Return (x, y) of the center of cell containing provided text 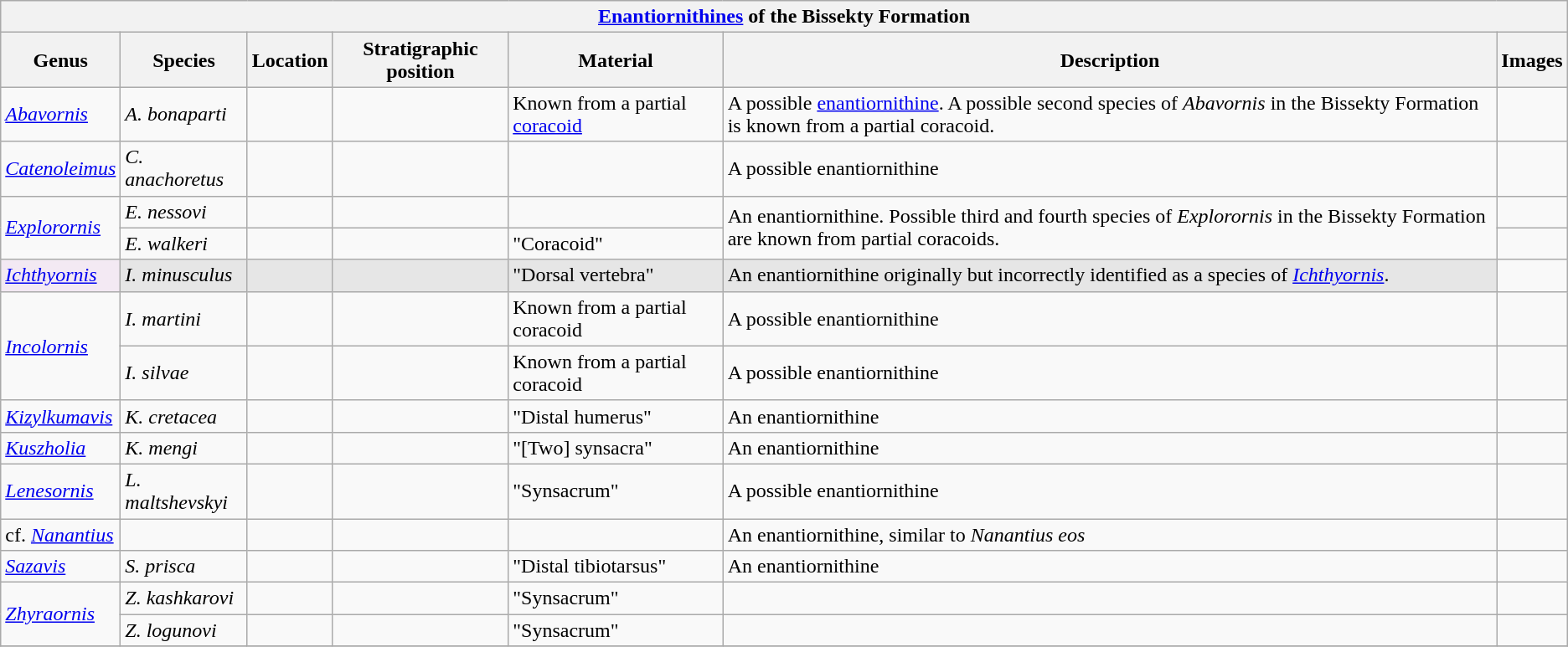
L. maltshevskyi (184, 490)
I. silvae (184, 373)
An enantiornithine. Possible third and fourth species of Explorornis in the Bissekty Formation are known from partial coracoids. (1110, 228)
Enantiornithines of the Bissekty Formation (784, 17)
"[Two] synsacra" (616, 448)
Material (616, 60)
E. walkeri (184, 244)
Genus (60, 60)
E. nessovi (184, 212)
Location (290, 60)
An enantiornithine originally but incorrectly identified as a species of Ichthyornis. (1110, 275)
I. minusculus (184, 275)
Z. kashkarovi (184, 598)
S. prisca (184, 567)
C. anachoretus (184, 169)
Kizylkumavis (60, 416)
Stratigraphic position (420, 60)
"Distal humerus" (616, 416)
"Dorsal vertebra" (616, 275)
Images (1532, 60)
Sazavis (60, 567)
A. bonaparti (184, 114)
Incolornis (60, 346)
Kuszholia (60, 448)
A possible enantiornithine. A possible second species of Abavornis in the Bissekty Formation is known from a partial coracoid. (1110, 114)
K. mengi (184, 448)
Lenesornis (60, 490)
Explorornis (60, 228)
Abavornis (60, 114)
Z. logunovi (184, 630)
cf. Nanantius (60, 535)
An enantiornithine, similar to Nanantius eos (1110, 535)
Description (1110, 60)
"Coracoid" (616, 244)
Ichthyornis (60, 275)
Species (184, 60)
Catenoleimus (60, 169)
"Distal tibiotarsus" (616, 567)
Zhyraornis (60, 614)
K. cretacea (184, 416)
I. martini (184, 318)
